Search for the cell housing the specified text and yield its [x, y] center coordinate. 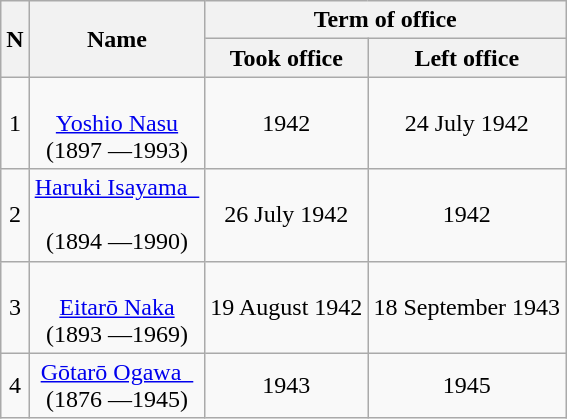
Gōtarō Ogawa (1876 —1945) [117, 386]
1945 [467, 386]
Took office [286, 58]
4 [15, 386]
26 July 1942 [286, 215]
1943 [286, 386]
Eitarō Naka(1893 —1969) [117, 307]
Yoshio Nasu(1897 —1993) [117, 123]
Name [117, 39]
1 [15, 123]
3 [15, 307]
N [15, 39]
Haruki Isayama (1894 —1990) [117, 215]
19 August 1942 [286, 307]
2 [15, 215]
18 September 1943 [467, 307]
24 July 1942 [467, 123]
Left office [467, 58]
Term of office [386, 20]
